Extract the [X, Y] coordinate from the center of the cell holding the provided text.  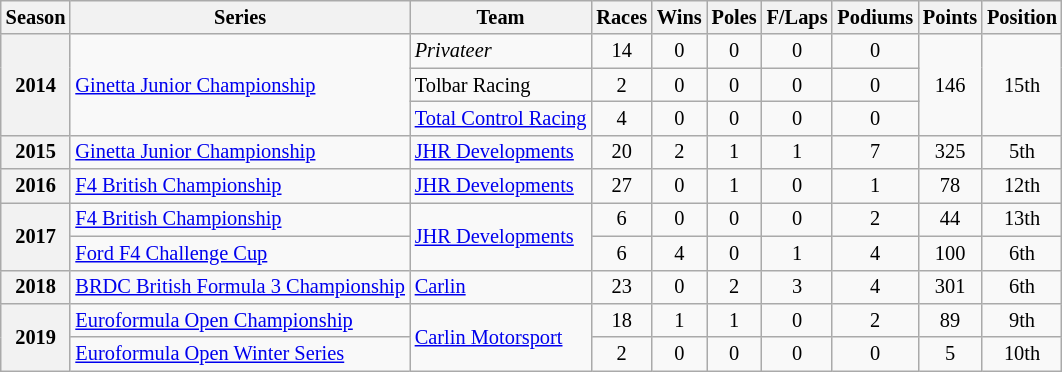
2014 [36, 84]
146 [950, 84]
18 [622, 320]
78 [950, 186]
Carlin Motorsport [501, 336]
5 [950, 354]
2018 [36, 287]
3 [798, 287]
5th [1022, 152]
Carlin [501, 287]
44 [950, 219]
14 [622, 51]
Euroformula Open Winter Series [240, 354]
10th [1022, 354]
Euroformula Open Championship [240, 320]
Team [501, 17]
F/Laps [798, 17]
7 [875, 152]
2017 [36, 236]
Ford F4 Challenge Cup [240, 253]
89 [950, 320]
Poles [734, 17]
BRDC British Formula 3 Championship [240, 287]
301 [950, 287]
23 [622, 287]
Total Control Racing [501, 118]
27 [622, 186]
Privateer [501, 51]
20 [622, 152]
Podiums [875, 17]
13th [1022, 219]
2019 [36, 336]
15th [1022, 84]
2016 [36, 186]
Races [622, 17]
Points [950, 17]
Position [1022, 17]
Season [36, 17]
100 [950, 253]
9th [1022, 320]
Wins [680, 17]
12th [1022, 186]
2015 [36, 152]
Tolbar Racing [501, 85]
325 [950, 152]
Series [240, 17]
